Extract the (x, y) coordinate from the center of the cell holding the provided text.  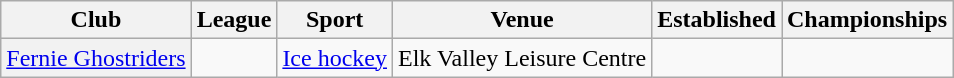
Elk Valley Leisure Centre (522, 58)
Sport (335, 20)
Ice hockey (335, 58)
Fernie Ghostriders (96, 58)
Established (717, 20)
Championships (868, 20)
League (234, 20)
Club (96, 20)
Venue (522, 20)
